Detect which cell encompasses the target text, then output its (X, Y) center coordinate. 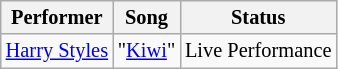
Song (146, 17)
Performer (57, 17)
"Kiwi" (146, 51)
Harry Styles (57, 51)
Live Performance (258, 51)
Status (258, 17)
